Return (X, Y) of the center of cell containing provided text 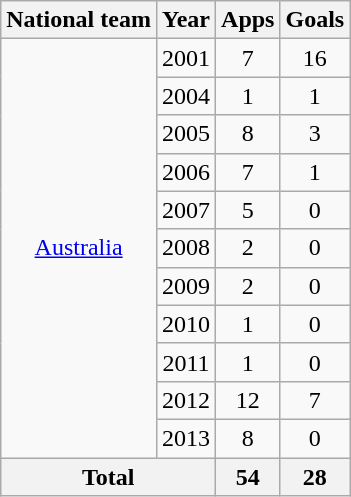
16 (315, 58)
5 (248, 210)
12 (248, 400)
2011 (186, 362)
Goals (315, 20)
Year (186, 20)
2013 (186, 438)
2009 (186, 286)
2010 (186, 324)
2007 (186, 210)
2012 (186, 400)
2004 (186, 96)
National team (79, 20)
2008 (186, 248)
2006 (186, 172)
3 (315, 134)
Apps (248, 20)
54 (248, 477)
Australia (79, 248)
2001 (186, 58)
Total (108, 477)
28 (315, 477)
2005 (186, 134)
